Pinpoint the cell where the given text exists, returning its [X, Y] midpoint coordinate. 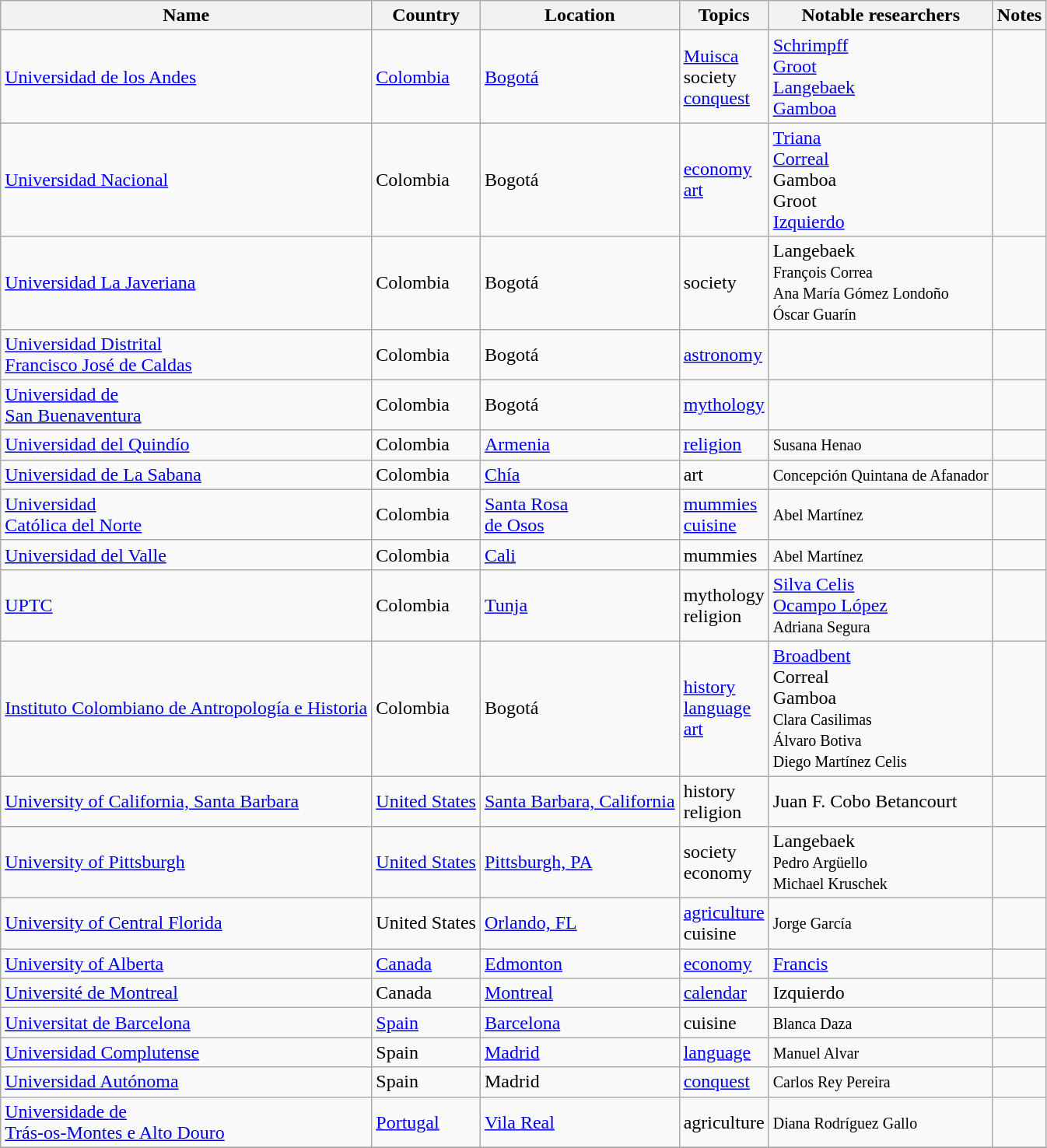
Country [426, 16]
cuisine [723, 1023]
University of California, Santa Barbara [187, 801]
societyeconomy [723, 863]
Notable researchers [881, 16]
Izquierdo [881, 993]
Juan F. Cobo Betancourt [881, 801]
Universidad de los Andes [187, 76]
UniversidadCatólica del Norte [187, 515]
language [723, 1052]
society [723, 283]
Armenia [580, 445]
Jorge García [881, 924]
Name [187, 16]
LangebaekFrançois CorreaAna María Gómez LondoñoÓscar Guarín [881, 283]
economyart [723, 180]
Concepción Quintana de Afanador [881, 474]
economy [723, 964]
Universidad DistritalFrancisco José de Caldas [187, 355]
Susana Henao [881, 445]
Orlando, FL [580, 924]
Blanca Daza [881, 1023]
Muiscasocietyconquest [723, 76]
Universidad Nacional [187, 180]
BroadbentCorrealGamboaClara CasilimasÁlvaro BotivaDiego Martínez Celis [881, 708]
Universidad de La Sabana [187, 474]
SchrimpffGrootLangebaekGamboa [881, 76]
Notes [1019, 16]
agriculture [723, 1122]
calendar [723, 993]
mythologyreligion [723, 605]
Pittsburgh, PA [580, 863]
Location [580, 16]
Francis [881, 964]
Santa Rosade Osos [580, 515]
Silva CelisOcampo LópezAdriana Segura [881, 605]
Diana Rodríguez Gallo [881, 1122]
Universidad Autónoma [187, 1082]
University of Pittsburgh [187, 863]
mummiescuisine [723, 515]
Cali [580, 555]
agriculturecuisine [723, 924]
Universidad del Quindío [187, 445]
LangebaekPedro ArgüelloMichael Kruschek [881, 863]
Carlos Rey Pereira [881, 1082]
University of Central Florida [187, 924]
historylanguageart [723, 708]
Edmonton [580, 964]
Université de Montreal [187, 993]
religion [723, 445]
art [723, 474]
TrianaCorrealGamboaGrootIzquierdo [881, 180]
Chía [580, 474]
Universidad La Javeriana [187, 283]
conquest [723, 1082]
historyreligion [723, 801]
University of Alberta [187, 964]
Manuel Alvar [881, 1052]
Santa Barbara, California [580, 801]
mythology [723, 404]
Universidade de Trás‐os‐Montes e Alto Douro [187, 1122]
Universidad del Valle [187, 555]
Barcelona [580, 1023]
mummies [723, 555]
UPTC [187, 605]
Tunja [580, 605]
astronomy [723, 355]
Montreal [580, 993]
Universitat de Barcelona [187, 1023]
Universidad Complutense [187, 1052]
Universidad deSan Buenaventura [187, 404]
Instituto Colombiano de Antropología e Historia [187, 708]
Portugal [426, 1122]
Vila Real [580, 1122]
Topics [723, 16]
